For the text-containing cell, return its midpoint in [x, y] coordinate format. 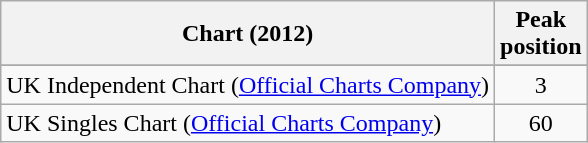
Peakposition [541, 34]
UK Singles Chart (Official Charts Company) [248, 123]
UK Independent Chart (Official Charts Company) [248, 85]
60 [541, 123]
Chart (2012) [248, 34]
3 [541, 85]
